Provide the [x, y] coordinate of the cell's center where the given text is located.  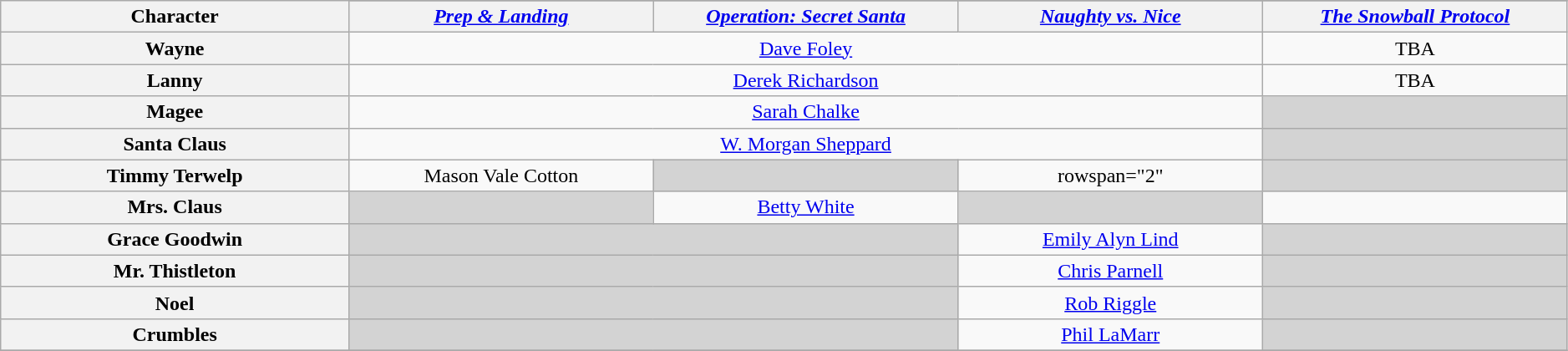
Sarah Chalke [806, 112]
Mason Vale Cotton [501, 175]
Prep & Landing [501, 17]
Phil LaMarr [1111, 334]
Betty White [805, 207]
Dave Foley [806, 48]
Santa Claus [175, 144]
Character [175, 17]
Chris Parnell [1111, 271]
rowspan="2" [1111, 175]
Timmy Terwelp [175, 175]
Wayne [175, 48]
W. Morgan Sheppard [806, 144]
Emily Alyn Lind [1111, 239]
Magee [175, 112]
Crumbles [175, 334]
Derek Richardson [806, 80]
Grace Goodwin [175, 239]
Rob Riggle [1111, 303]
Naughty vs. Nice [1111, 17]
Noel [175, 303]
Operation: Secret Santa [805, 17]
Mrs. Claus [175, 207]
Mr. Thistleton [175, 271]
Lanny [175, 80]
The Snowball Protocol [1415, 17]
